Pinpoint the cell where the given text exists, returning its (x, y) midpoint coordinate. 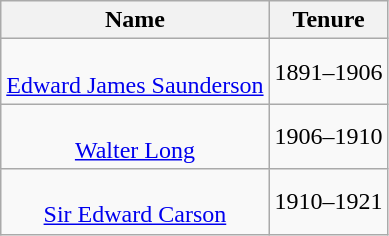
1910–1921 (328, 202)
Sir Edward Carson (135, 202)
Edward James Saunderson (135, 72)
Walter Long (135, 136)
Tenure (328, 20)
1906–1910 (328, 136)
1891–1906 (328, 72)
Name (135, 20)
